Extract the [x, y] coordinate from the center of the cell holding the provided text.  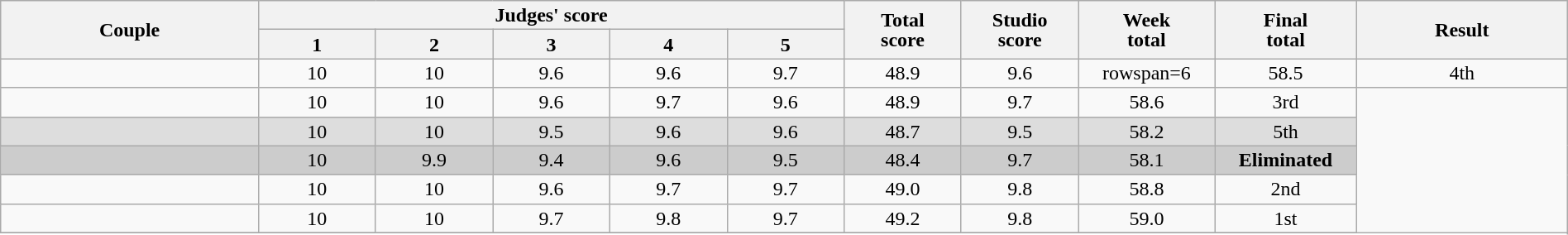
Eliminated [1285, 161]
59.0 [1146, 218]
Finaltotal [1285, 30]
49.2 [903, 218]
4 [668, 45]
1st [1285, 218]
2nd [1285, 189]
1 [317, 45]
Studioscore [1020, 30]
Weektotal [1146, 30]
58.5 [1285, 73]
49.0 [903, 189]
4th [1462, 73]
Judges' score [551, 15]
58.1 [1146, 161]
5th [1285, 131]
48.7 [903, 131]
Result [1462, 30]
rowspan=6 [1146, 73]
58.2 [1146, 131]
58.8 [1146, 189]
3 [552, 45]
9.4 [552, 161]
3rd [1285, 103]
Couple [130, 30]
9.9 [434, 161]
Totalscore [903, 30]
58.6 [1146, 103]
48.4 [903, 161]
2 [434, 45]
5 [786, 45]
